Return the [X, Y] coordinate for the center point of the cell that contains the specified text.  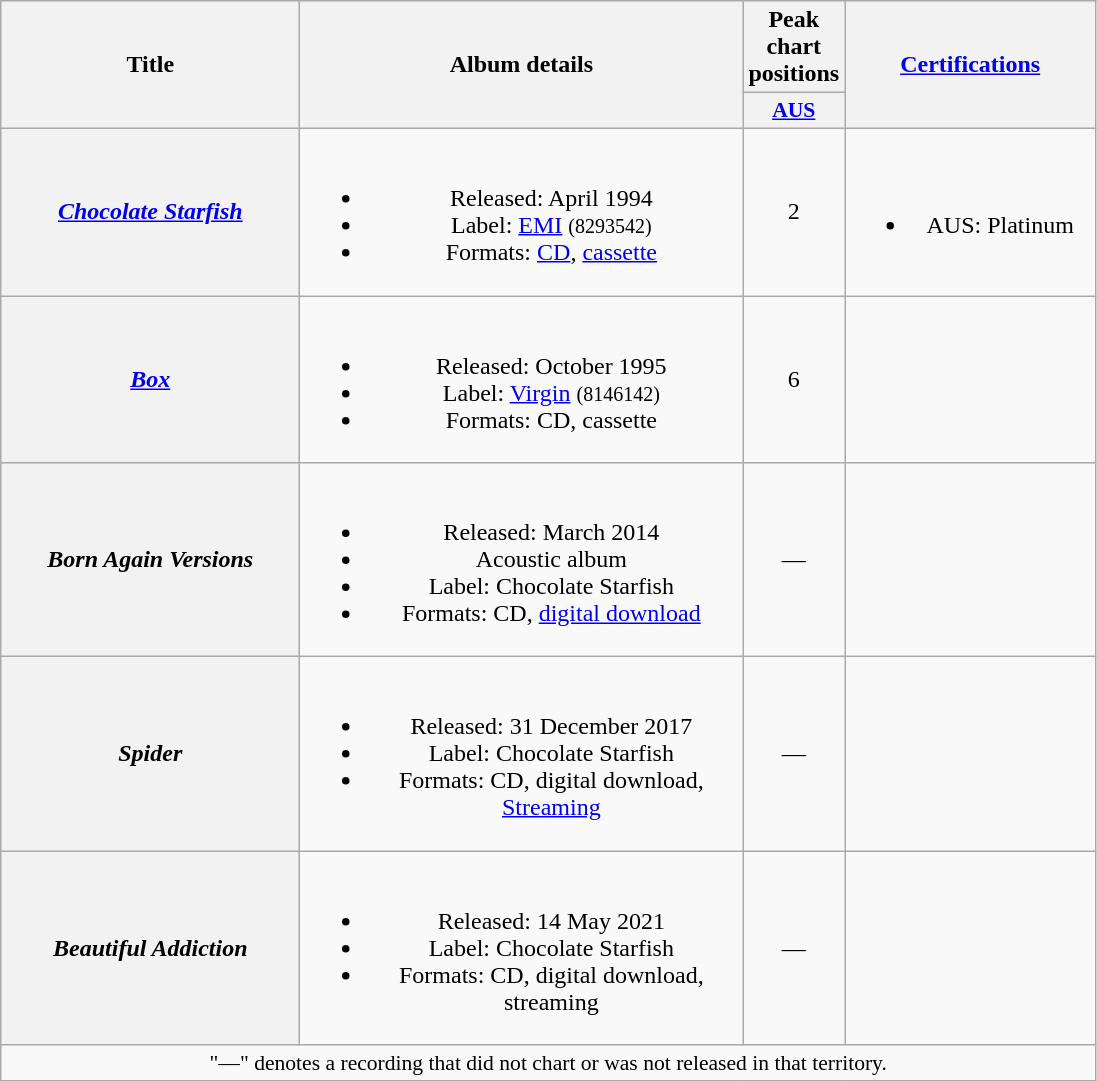
Album details [522, 65]
Box [150, 380]
Released: 31 December 2017Label: Chocolate StarfishFormats: CD, digital download, Streaming [522, 754]
Released: April 1994Label: EMI (8293542)Formats: CD, cassette [522, 212]
Released: March 2014Acoustic albumLabel: Chocolate StarfishFormats: CD, digital download [522, 560]
Released: 14 May 2021Label: Chocolate StarfishFormats: CD, digital download, streaming [522, 948]
Spider [150, 754]
Born Again Versions [150, 560]
Chocolate Starfish [150, 212]
6 [794, 380]
Title [150, 65]
Certifications [970, 65]
2 [794, 212]
"—" denotes a recording that did not chart or was not released in that territory. [548, 1063]
AUS [794, 111]
AUS: Platinum [970, 212]
Released: October 1995Label: Virgin (8146142)Formats: CD, cassette [522, 380]
Beautiful Addiction [150, 948]
Peak chart positions [794, 47]
